Capture the cell that displays the provided text and extract its (x, y) central coordinate. 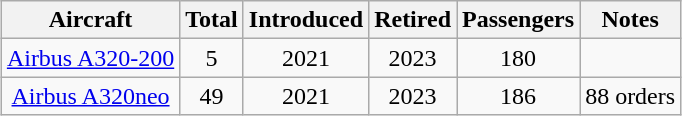
5 (212, 58)
Aircraft (90, 20)
186 (518, 96)
180 (518, 58)
Airbus A320neo (90, 96)
Airbus A320-200 (90, 58)
49 (212, 96)
88 orders (630, 96)
Passengers (518, 20)
Retired (413, 20)
Notes (630, 20)
Introduced (306, 20)
Total (212, 20)
